Identify which cell holds the provided text, then report its [X, Y] central coordinate. 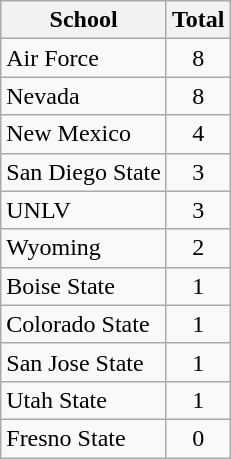
0 [198, 438]
Colorado State [84, 324]
New Mexico [84, 134]
UNLV [84, 210]
School [84, 20]
Wyoming [84, 248]
Nevada [84, 96]
Fresno State [84, 438]
2 [198, 248]
Boise State [84, 286]
San Diego State [84, 172]
Total [198, 20]
4 [198, 134]
Utah State [84, 400]
San Jose State [84, 362]
Air Force [84, 58]
